Find where the given text appears and provide that cell's center as [X, Y] coordinate. 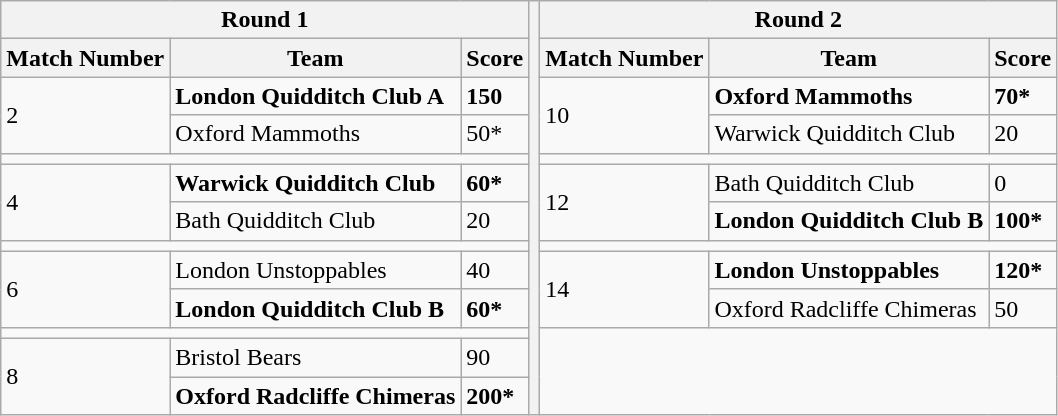
50 [1023, 308]
0 [1023, 183]
120* [1023, 270]
Round 2 [798, 20]
14 [624, 289]
10 [624, 115]
Round 1 [265, 20]
London Quidditch Club A [316, 96]
90 [495, 357]
Bristol Bears [316, 357]
150 [495, 96]
70* [1023, 96]
50* [495, 134]
2 [86, 115]
12 [624, 202]
8 [86, 376]
4 [86, 202]
40 [495, 270]
200* [495, 395]
6 [86, 289]
100* [1023, 221]
